Scan for the cell matching the given text and deliver its (x, y) coordinate at center. 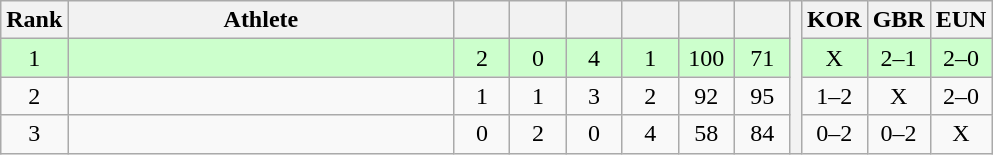
92 (706, 96)
95 (762, 96)
100 (706, 58)
EUN (961, 20)
KOR (834, 20)
1–2 (834, 96)
Athlete (261, 20)
GBR (898, 20)
71 (762, 58)
Rank (34, 20)
84 (762, 134)
2–1 (898, 58)
58 (706, 134)
